Return the [X, Y] coordinate for the center point of the cell that contains the specified text.  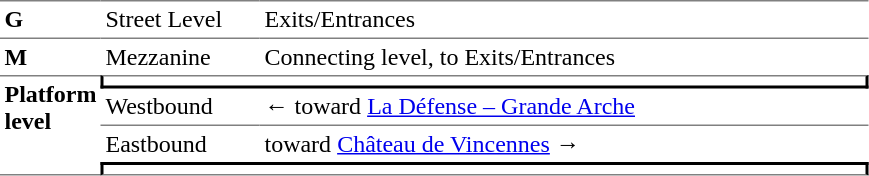
Eastbound [180, 144]
Platform level [50, 125]
Connecting level, to Exits/Entrances [564, 57]
Westbound [180, 107]
M [50, 57]
toward Château de Vincennes → [564, 144]
← toward La Défense – Grande Arche [564, 107]
Street Level [180, 19]
Mezzanine [180, 57]
G [50, 19]
Exits/Entrances [564, 19]
